Output the (X, Y) coordinate of the center of the cell containing the given text.  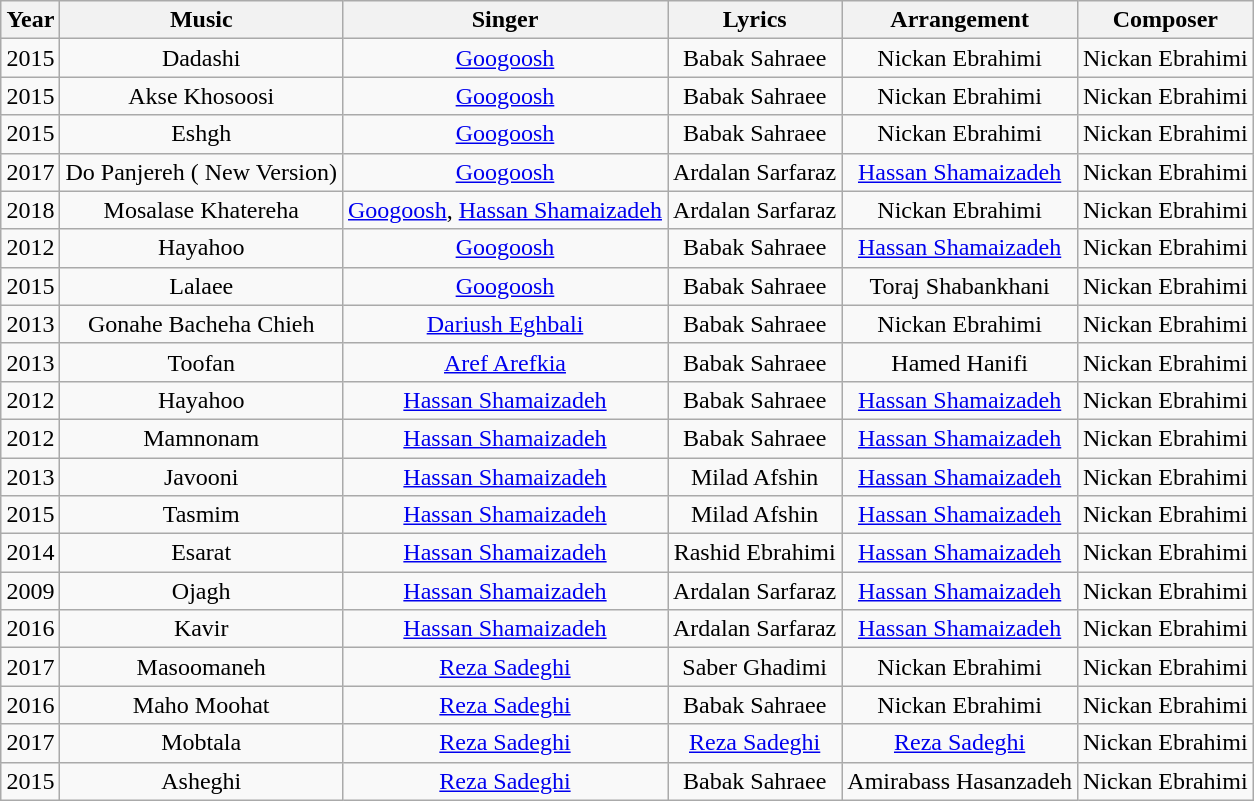
Mobtala (202, 743)
Asheghi (202, 781)
Amirabass Hasanzadeh (960, 781)
Composer (1165, 20)
Mamnonam (202, 438)
2014 (30, 553)
Toofan (202, 362)
Music (202, 20)
Toraj Shabankhani (960, 286)
Arrangement (960, 20)
Javooni (202, 477)
Googoosh, Hassan Shamaizadeh (504, 210)
Year (30, 20)
Rashid Ebrahimi (755, 553)
Hamed Hanifi (960, 362)
Ojagh (202, 591)
Do Panjereh ( New Version) (202, 172)
Aref Arefkia (504, 362)
Esarat (202, 553)
Mosalase Khatereha (202, 210)
Masoomaneh (202, 667)
Akse Khosoosi (202, 96)
2009 (30, 591)
Eshgh (202, 134)
Lyrics (755, 20)
Dadashi (202, 58)
Kavir (202, 629)
Maho Moohat (202, 705)
2018 (30, 210)
Singer (504, 20)
Tasmim (202, 515)
Lalaee (202, 286)
Dariush Eghbali (504, 324)
Saber Ghadimi (755, 667)
Gonahe Bacheha Chieh (202, 324)
